Locate the cell with the specified text and output its [X, Y] center coordinate. 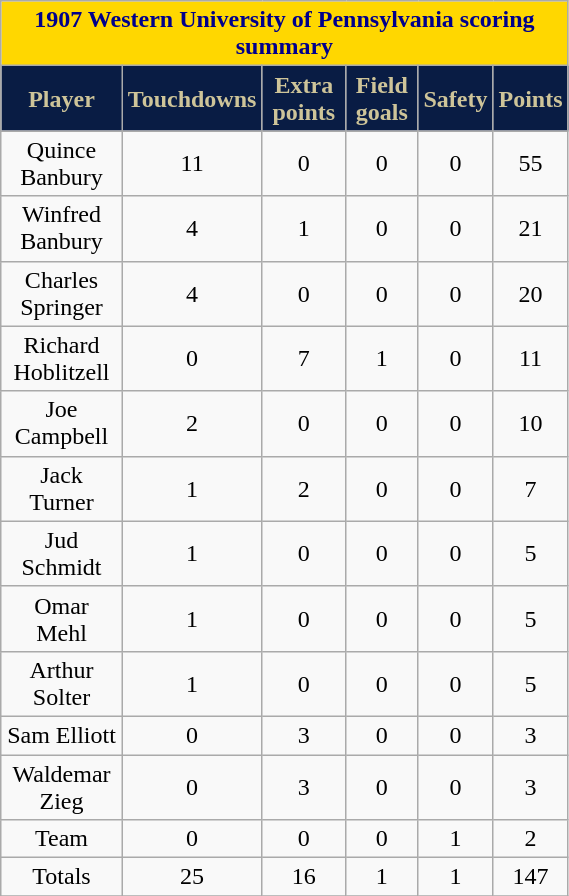
Jack Turner [62, 488]
Quince Banbury [62, 164]
10 [530, 424]
Joe Campbell [62, 424]
Points [530, 98]
Sam Elliott [62, 735]
Field goals [382, 98]
Totals [62, 877]
Extra points [304, 98]
Omar Mehl [62, 618]
55 [530, 164]
25 [192, 877]
20 [530, 294]
Arthur Solter [62, 684]
1907 Western University of Pennsylvania scoring summary [284, 34]
Richard Hoblitzell [62, 358]
Safety [456, 98]
147 [530, 877]
Player [62, 98]
Winfred Banbury [62, 228]
Waldemar Zieg [62, 786]
16 [304, 877]
Touchdowns [192, 98]
Charles Springer [62, 294]
Team [62, 839]
21 [530, 228]
Jud Schmidt [62, 554]
